For the text-containing cell, return its midpoint in [x, y] coordinate format. 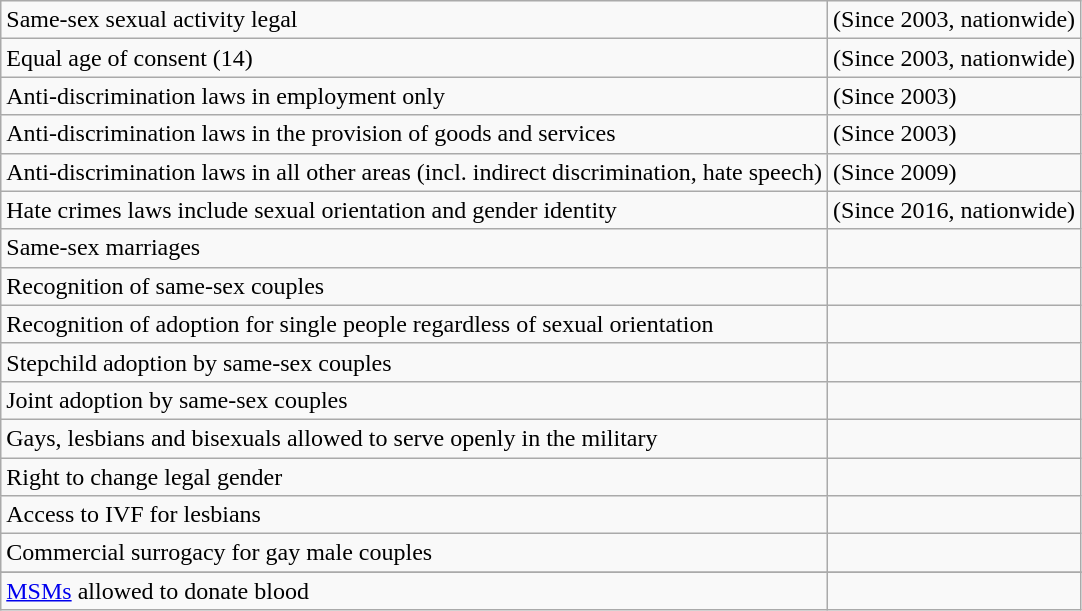
Same-sex marriages [414, 248]
Recognition of adoption for single people regardless of sexual orientation [414, 324]
Commercial surrogacy for gay male couples [414, 553]
MSMs allowed to donate blood [414, 591]
Anti-discrimination laws in the provision of goods and services [414, 134]
Joint adoption by same-sex couples [414, 400]
Stepchild adoption by same-sex couples [414, 362]
Hate crimes laws include sexual orientation and gender identity [414, 210]
Anti-discrimination laws in employment only [414, 96]
Right to change legal gender [414, 477]
Gays, lesbians and bisexuals allowed to serve openly in the military [414, 438]
Same-sex sexual activity legal [414, 20]
Anti-discrimination laws in all other areas (incl. indirect discrimination, hate speech) [414, 172]
Equal age of consent (14) [414, 58]
Recognition of same-sex couples [414, 286]
Access to IVF for lesbians [414, 515]
(Since 2009) [954, 172]
(Since 2016, nationwide) [954, 210]
